Return (X, Y) of the center of cell containing provided text 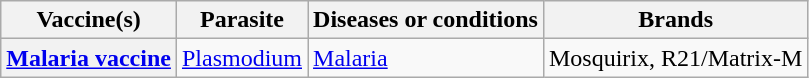
Malaria vaccine (89, 58)
Malaria (426, 58)
Brands (675, 20)
Diseases or conditions (426, 20)
Mosquirix, R21/Matrix-M (675, 58)
Vaccine(s) (89, 20)
Parasite (242, 20)
Plasmodium (242, 58)
